Return [X, Y] of the center of cell containing provided text 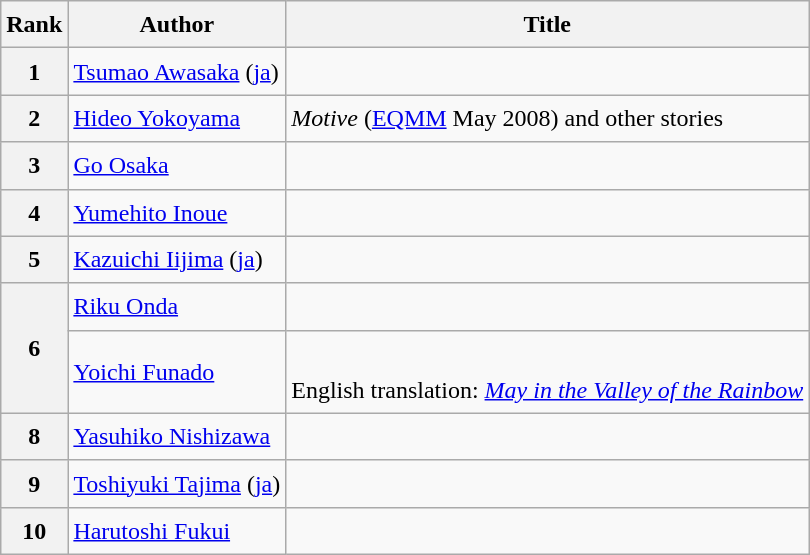
3 [34, 166]
2 [34, 118]
Kazuichi Iijima (ja) [177, 260]
Harutoshi Fukui [177, 530]
Hideo Yokoyama [177, 118]
Title [548, 24]
Tsumao Awasaka (ja) [177, 72]
Motive (EQMM May 2008) and other stories [548, 118]
Yumehito Inoue [177, 212]
5 [34, 260]
8 [34, 436]
4 [34, 212]
Toshiyuki Tajima (ja) [177, 484]
Yasuhiko Nishizawa [177, 436]
1 [34, 72]
6 [34, 348]
Rank [34, 24]
Riku Onda [177, 306]
Author [177, 24]
Go Osaka [177, 166]
10 [34, 530]
English translation: May in the Valley of the Rainbow [548, 372]
Yoichi Funado [177, 372]
9 [34, 484]
